Extract the (X, Y) coordinate from the center of the cell holding the provided text.  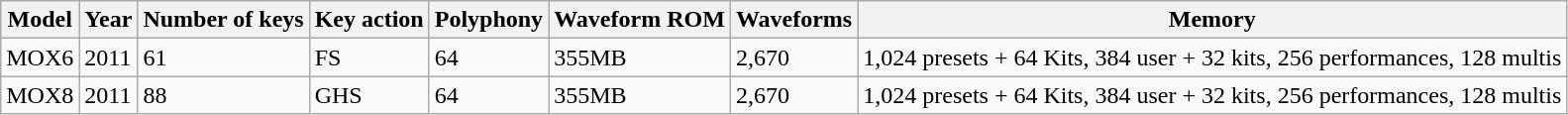
Number of keys (224, 20)
GHS (368, 95)
Memory (1212, 20)
88 (224, 95)
Waveforms (793, 20)
Waveform ROM (640, 20)
MOX6 (40, 57)
Model (40, 20)
Key action (368, 20)
Year (109, 20)
FS (368, 57)
61 (224, 57)
MOX8 (40, 95)
Polyphony (488, 20)
